Find where the given text appears and provide that cell's center as [X, Y] coordinate. 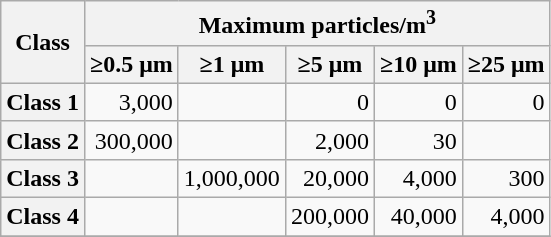
40,000 [418, 217]
Class 4 [43, 217]
1,000,000 [232, 178]
Class 1 [43, 102]
Class 2 [43, 140]
2,000 [330, 140]
Maximum particles/m3 [317, 24]
≥25 μm [506, 64]
30 [418, 140]
≥1 μm [232, 64]
200,000 [330, 217]
≥0.5 μm [131, 64]
20,000 [330, 178]
3,000 [131, 102]
≥5 μm [330, 64]
Class [43, 42]
≥10 μm [418, 64]
Class 3 [43, 178]
300 [506, 178]
300,000 [131, 140]
